Find where the given text appears and provide that cell's center as (x, y) coordinate. 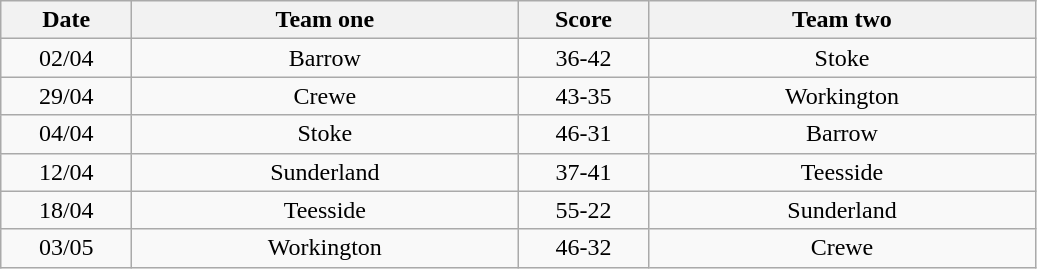
46-31 (584, 134)
18/04 (66, 210)
02/04 (66, 58)
37-41 (584, 172)
55-22 (584, 210)
36-42 (584, 58)
04/04 (66, 134)
Team two (842, 20)
Team one (325, 20)
12/04 (66, 172)
03/05 (66, 248)
43-35 (584, 96)
46-32 (584, 248)
Date (66, 20)
Score (584, 20)
29/04 (66, 96)
